Identify which cell holds the provided text, then report its [X, Y] central coordinate. 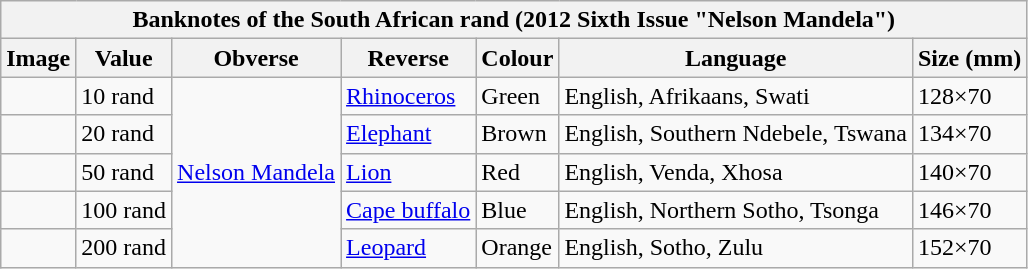
Green [518, 96]
50 rand [124, 172]
Value [124, 58]
English, Afrikaans, Swati [736, 96]
134×70 [969, 134]
Brown [518, 134]
English, Sotho, Zulu [736, 248]
Elephant [408, 134]
152×70 [969, 248]
Obverse [256, 58]
20 rand [124, 134]
Lion [408, 172]
Blue [518, 210]
English, Northern Sotho, Tsonga [736, 210]
Cape buffalo [408, 210]
Reverse [408, 58]
Image [38, 58]
140×70 [969, 172]
Rhinoceros [408, 96]
Size (mm) [969, 58]
200 rand [124, 248]
Orange [518, 248]
128×70 [969, 96]
English, Venda, Xhosa [736, 172]
10 rand [124, 96]
Nelson Mandela [256, 172]
Leopard [408, 248]
Language [736, 58]
English, Southern Ndebele, Tswana [736, 134]
100 rand [124, 210]
Red [518, 172]
Banknotes of the South African rand (2012 Sixth Issue "Nelson Mandela") [514, 20]
Colour [518, 58]
146×70 [969, 210]
